Return [x, y] of the center of cell containing provided text 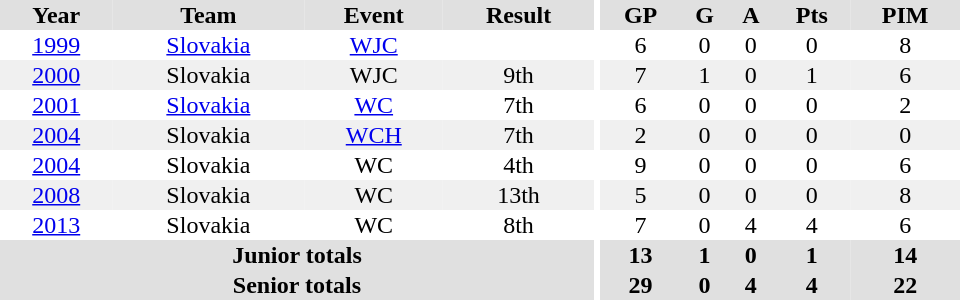
Event [374, 15]
PIM [905, 15]
Pts [812, 15]
Result [518, 15]
2008 [56, 195]
29 [641, 285]
Junior totals [297, 255]
22 [905, 285]
Year [56, 15]
Senior totals [297, 285]
2013 [56, 225]
Team [208, 15]
14 [905, 255]
8th [518, 225]
GP [641, 15]
2000 [56, 75]
A [750, 15]
1999 [56, 45]
G [705, 15]
13 [641, 255]
9th [518, 75]
9 [641, 165]
13th [518, 195]
4th [518, 165]
5 [641, 195]
WCH [374, 135]
2001 [56, 105]
